Capture the cell that displays the provided text and extract its [X, Y] central coordinate. 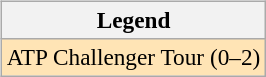
ATP Challenger Tour (0–2) [133, 57]
Legend [133, 20]
